Detect which cell encompasses the target text, then output its [X, Y] center coordinate. 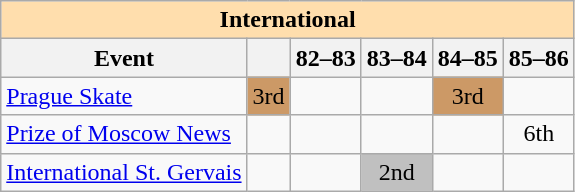
82–83 [326, 58]
Prize of Moscow News [124, 134]
6th [538, 134]
Prague Skate [124, 96]
International [288, 20]
Event [124, 58]
85–86 [538, 58]
84–85 [468, 58]
83–84 [396, 58]
International St. Gervais [124, 172]
2nd [396, 172]
